Detect which cell encompasses the target text, then output its (x, y) center coordinate. 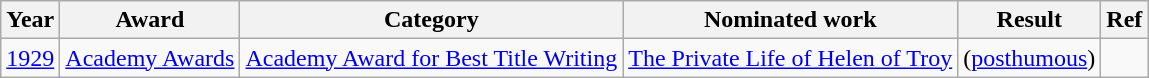
Result (1030, 20)
Ref (1124, 20)
Academy Award for Best Title Writing (432, 58)
1929 (30, 58)
(posthumous) (1030, 58)
Nominated work (790, 20)
The Private Life of Helen of Troy (790, 58)
Category (432, 20)
Award (150, 20)
Year (30, 20)
Academy Awards (150, 58)
